From the cell containing the given text, extract its center point as [x, y] coordinate. 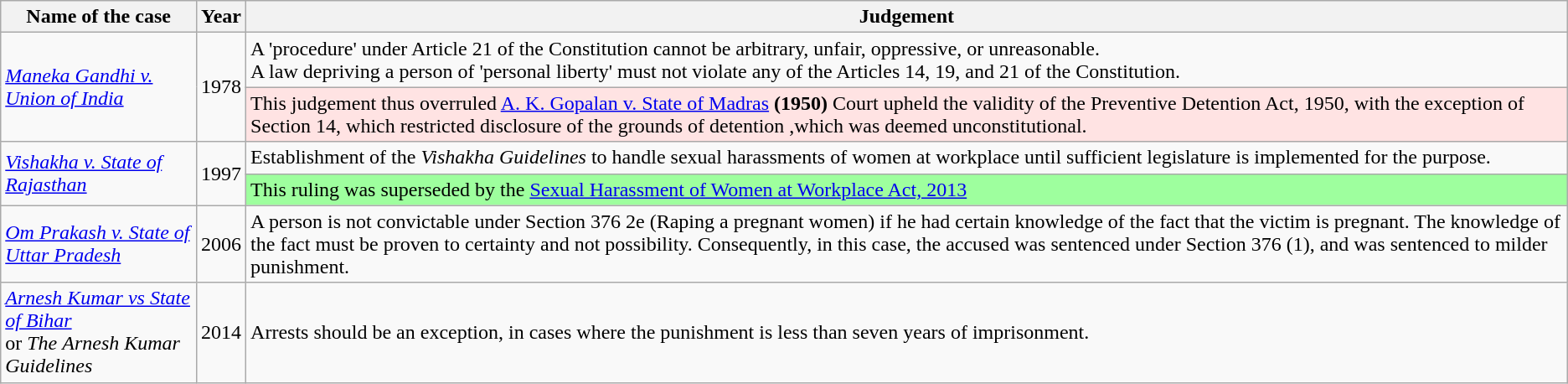
1978 [221, 87]
Vishakha v. State of Rajasthan [99, 174]
Name of the case [99, 17]
Arrests should be an exception, in cases where the punishment is less than seven years of imprisonment. [907, 332]
Arnesh Kumar vs State of Biharor The Arnesh Kumar Guidelines [99, 332]
Maneka Gandhi v. Union of India [99, 87]
Om Prakash v. State of Uttar Pradesh [99, 244]
Judgement [907, 17]
1997 [221, 174]
2014 [221, 332]
Year [221, 17]
2006 [221, 244]
This ruling was superseded by the Sexual Harassment of Women at Workplace Act, 2013 [907, 189]
